Output the [x, y] coordinate of the center of the cell containing the given text.  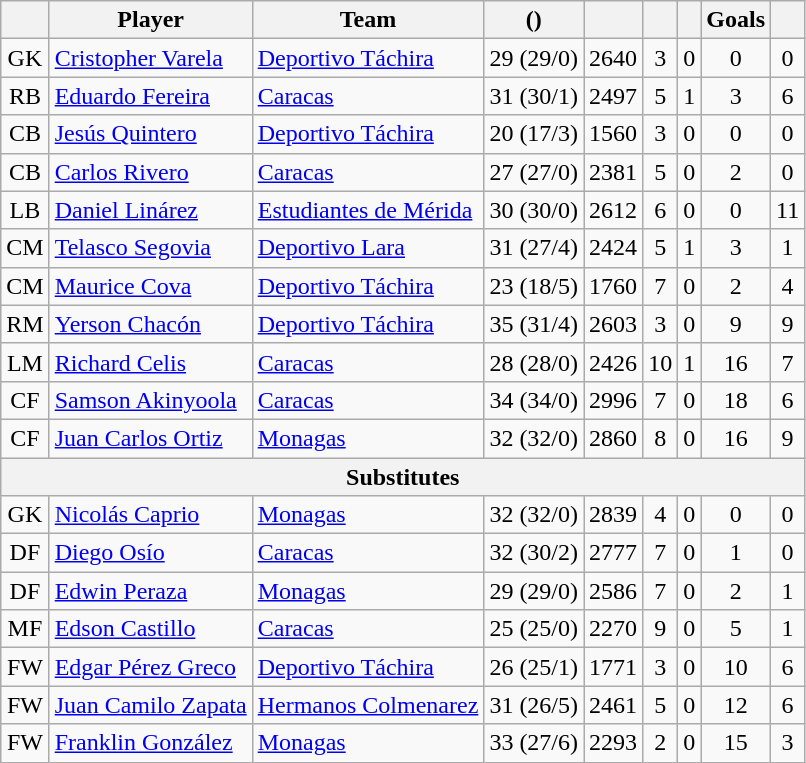
Jesús Quintero [150, 134]
Hermanos Colmenarez [368, 705]
Diego Osío [150, 553]
26 (25/1) [534, 667]
Carlos Rivero [150, 172]
30 (30/0) [534, 210]
2612 [614, 210]
2426 [614, 362]
2777 [614, 553]
2996 [614, 400]
Edgar Pérez Greco [150, 667]
1771 [614, 667]
RM [25, 324]
18 [736, 400]
Substitutes [403, 477]
Edson Castillo [150, 629]
2839 [614, 515]
31 (30/1) [534, 96]
1760 [614, 286]
33 (27/6) [534, 743]
Franklin González [150, 743]
2586 [614, 591]
27 (27/0) [534, 172]
Cristopher Varela [150, 58]
LM [25, 362]
() [534, 20]
Goals [736, 20]
11 [788, 210]
LB [25, 210]
2293 [614, 743]
Edwin Peraza [150, 591]
Maurice Cova [150, 286]
32 (30/2) [534, 553]
2603 [614, 324]
Telasco Segovia [150, 248]
2461 [614, 705]
Samson Akinyoola [150, 400]
Team [368, 20]
Daniel Linárez [150, 210]
Player [150, 20]
31 (27/4) [534, 248]
Juan Camilo Zapata [150, 705]
20 (17/3) [534, 134]
2497 [614, 96]
25 (25/0) [534, 629]
2270 [614, 629]
MF [25, 629]
Estudiantes de Mérida [368, 210]
31 (26/5) [534, 705]
2381 [614, 172]
23 (18/5) [534, 286]
Eduardo Fereira [150, 96]
28 (28/0) [534, 362]
Deportivo Lara [368, 248]
Yerson Chacón [150, 324]
15 [736, 743]
8 [660, 438]
2640 [614, 58]
Nicolás Caprio [150, 515]
34 (34/0) [534, 400]
1560 [614, 134]
2860 [614, 438]
Richard Celis [150, 362]
Juan Carlos Ortiz [150, 438]
12 [736, 705]
35 (31/4) [534, 324]
2424 [614, 248]
RB [25, 96]
